Pinpoint the cell where the given text exists, returning its (x, y) midpoint coordinate. 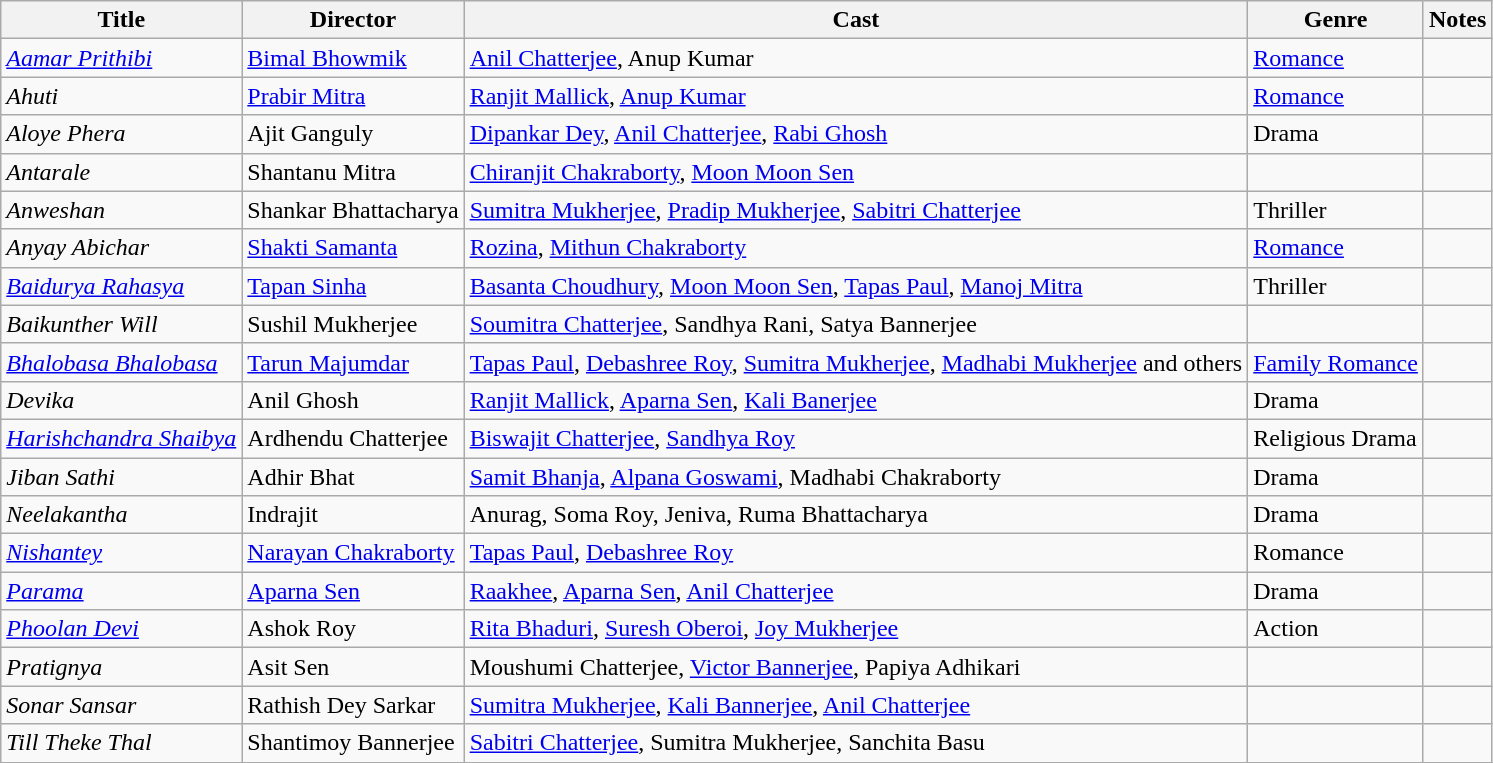
Soumitra Chatterjee, Sandhya Rani, Satya Bannerjee (856, 324)
Ajit Ganguly (353, 134)
Devika (122, 400)
Sushil Mukherjee (353, 324)
Tapas Paul, Debashree Roy (856, 553)
Sumitra Mukherjee, Kali Bannerjee, Anil Chatterjee (856, 705)
Prabir Mitra (353, 96)
Phoolan Devi (122, 629)
Rozina, Mithun Chakraborty (856, 248)
Asit Sen (353, 667)
Director (353, 20)
Sonar Sansar (122, 705)
Neelakantha (122, 515)
Ardhendu Chatterjee (353, 438)
Baidurya Rahasya (122, 286)
Sabitri Chatterjee, Sumitra Mukherjee, Sanchita Basu (856, 743)
Anurag, Soma Roy, Jeniva, Ruma Bhattacharya (856, 515)
Harishchandra Shaibya (122, 438)
Genre (1336, 20)
Anil Chatterjee, Anup Kumar (856, 58)
Ranjit Mallick, Anup Kumar (856, 96)
Bhalobasa Bhalobasa (122, 362)
Bimal Bhowmik (353, 58)
Aloye Phera (122, 134)
Narayan Chakraborty (353, 553)
Shantanu Mitra (353, 172)
Cast (856, 20)
Baikunther Will (122, 324)
Sumitra Mukherjee, Pradip Mukherjee, Sabitri Chatterjee (856, 210)
Anweshan (122, 210)
Religious Drama (1336, 438)
Action (1336, 629)
Shakti Samanta (353, 248)
Antarale (122, 172)
Biswajit Chatterjee, Sandhya Roy (856, 438)
Anil Ghosh (353, 400)
Ashok Roy (353, 629)
Shankar Bhattacharya (353, 210)
Aamar Prithibi (122, 58)
Indrajit (353, 515)
Dipankar Dey, Anil Chatterjee, Rabi Ghosh (856, 134)
Jiban Sathi (122, 477)
Pratignya (122, 667)
Anyay Abichar (122, 248)
Aparna Sen (353, 591)
Rita Bhaduri, Suresh Oberoi, Joy Mukherjee (856, 629)
Family Romance (1336, 362)
Nishantey (122, 553)
Ahuti (122, 96)
Notes (1457, 20)
Ranjit Mallick, Aparna Sen, Kali Banerjee (856, 400)
Adhir Bhat (353, 477)
Basanta Choudhury, Moon Moon Sen, Tapas Paul, Manoj Mitra (856, 286)
Chiranjit Chakraborty, Moon Moon Sen (856, 172)
Tapan Sinha (353, 286)
Raakhee, Aparna Sen, Anil Chatterjee (856, 591)
Samit Bhanja, Alpana Goswami, Madhabi Chakraborty (856, 477)
Title (122, 20)
Till Theke Thal (122, 743)
Parama (122, 591)
Tapas Paul, Debashree Roy, Sumitra Mukherjee, Madhabi Mukherjee and others (856, 362)
Rathish Dey Sarkar (353, 705)
Moushumi Chatterjee, Victor Bannerjee, Papiya Adhikari (856, 667)
Tarun Majumdar (353, 362)
Shantimoy Bannerjee (353, 743)
